Return the (X, Y) coordinate for the center point of the cell that contains the specified text.  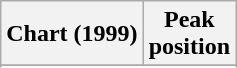
Peakposition (189, 34)
Chart (1999) (72, 34)
